Identify which cell holds the provided text, then report its (x, y) central coordinate. 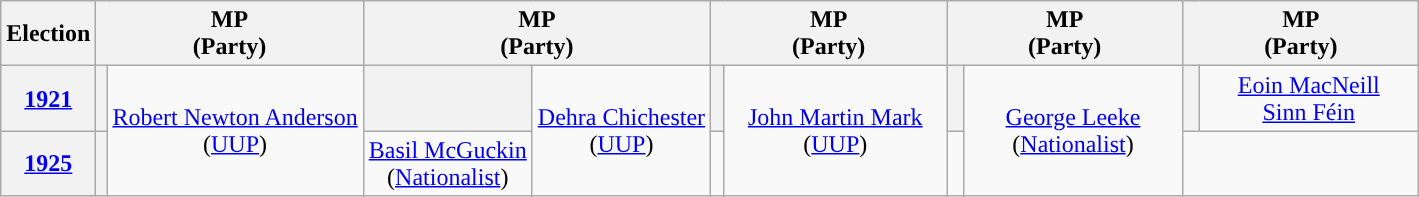
Robert Newton Anderson (UUP) (235, 131)
George Leeke (Nationalist) (1072, 131)
Eoin MacNeill Sinn Féin (1309, 98)
John Martin Mark (UUP) (836, 131)
Basil McGuckin (Nationalist) (448, 164)
Election (48, 34)
Dehra Chichester (UUP) (621, 131)
1921 (48, 98)
1925 (48, 164)
